Scan for the cell matching the given text and deliver its [X, Y] coordinate at center. 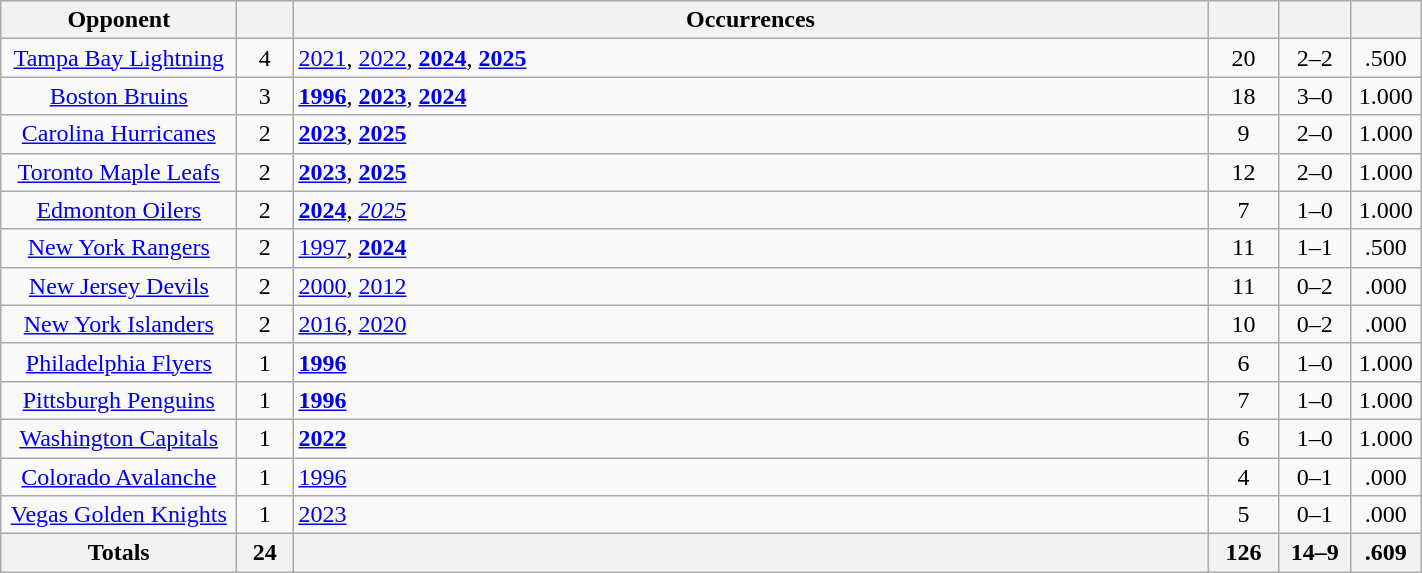
1996, 2023, 2024 [750, 96]
2022 [750, 438]
24 [265, 553]
Pittsburgh Penguins [119, 400]
Colorado Avalanche [119, 477]
2–2 [1314, 58]
2016, 2020 [750, 324]
2023 [750, 515]
1–1 [1314, 248]
Occurrences [750, 20]
2024, 2025 [750, 210]
126 [1244, 553]
12 [1244, 172]
Philadelphia Flyers [119, 362]
New York Islanders [119, 324]
9 [1244, 134]
Edmonton Oilers [119, 210]
5 [1244, 515]
Tampa Bay Lightning [119, 58]
Vegas Golden Knights [119, 515]
2021, 2022, 2024, 2025 [750, 58]
14–9 [1314, 553]
Boston Bruins [119, 96]
20 [1244, 58]
Carolina Hurricanes [119, 134]
2000, 2012 [750, 286]
Opponent [119, 20]
1997, 2024 [750, 248]
3 [265, 96]
.609 [1386, 553]
New York Rangers [119, 248]
10 [1244, 324]
New Jersey Devils [119, 286]
Totals [119, 553]
3–0 [1314, 96]
18 [1244, 96]
Washington Capitals [119, 438]
Toronto Maple Leafs [119, 172]
